From the cell containing the given text, extract its center point as (X, Y) coordinate. 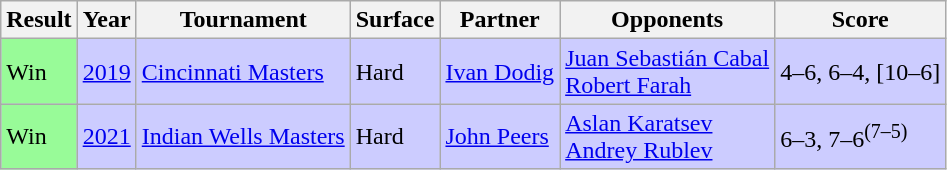
Surface (395, 20)
6–3, 7–6(7–5) (860, 136)
Score (860, 20)
Cincinnati Masters (243, 72)
Indian Wells Masters (243, 136)
Tournament (243, 20)
2021 (106, 136)
Result (39, 20)
Year (106, 20)
John Peers (500, 136)
2019 (106, 72)
Partner (500, 20)
Aslan Karatsev Andrey Rublev (668, 136)
Opponents (668, 20)
Juan Sebastián Cabal Robert Farah (668, 72)
Ivan Dodig (500, 72)
4–6, 6–4, [10–6] (860, 72)
